Locate the cell with the specified text and output its [x, y] center coordinate. 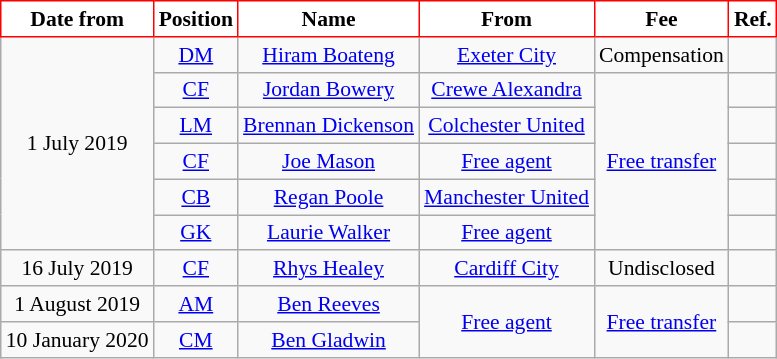
Fee [662, 19]
DM [196, 55]
GK [196, 233]
10 January 2020 [78, 340]
Cardiff City [506, 269]
AM [196, 304]
Rhys Healey [328, 269]
Position [196, 19]
Ben Reeves [328, 304]
1 August 2019 [78, 304]
Name [328, 19]
Crewe Alexandra [506, 90]
Exeter City [506, 55]
Hiram Boateng [328, 55]
Compensation [662, 55]
Manchester United [506, 197]
Ben Gladwin [328, 340]
From [506, 19]
LM [196, 126]
Laurie Walker [328, 233]
CM [196, 340]
Brennan Dickenson [328, 126]
16 July 2019 [78, 269]
Date from [78, 19]
Undisclosed [662, 269]
Joe Mason [328, 162]
Ref. [753, 19]
CB [196, 197]
1 July 2019 [78, 144]
Jordan Bowery [328, 90]
Colchester United [506, 126]
Regan Poole [328, 197]
